Pinpoint the cell where the given text exists, returning its [X, Y] midpoint coordinate. 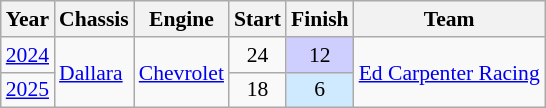
2025 [28, 90]
12 [320, 55]
Year [28, 19]
Start [258, 19]
Ed Carpenter Racing [450, 72]
Finish [320, 19]
2024 [28, 55]
18 [258, 90]
Chassis [94, 19]
6 [320, 90]
Dallara [94, 72]
Chevrolet [182, 72]
24 [258, 55]
Engine [182, 19]
Team [450, 19]
